Provide the [X, Y] coordinate of the cell's center where the given text is located.  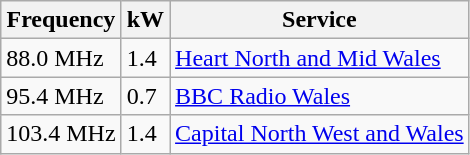
103.4 MHz [61, 134]
Service [320, 20]
88.0 MHz [61, 58]
95.4 MHz [61, 96]
0.7 [145, 96]
Capital North West and Wales [320, 134]
BBC Radio Wales [320, 96]
Heart North and Mid Wales [320, 58]
kW [145, 20]
Frequency [61, 20]
